Locate the cell with the specified text and output its (x, y) center coordinate. 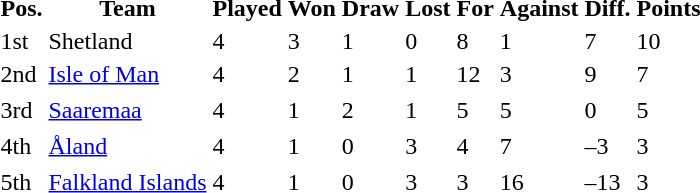
Shetland (128, 41)
Saaremaa (128, 110)
12 (475, 74)
8 (475, 41)
–3 (608, 146)
Isle of Man (128, 74)
9 (608, 74)
Åland (128, 146)
